Determine the [x, y] coordinate at the center of the cell enclosing the given text.  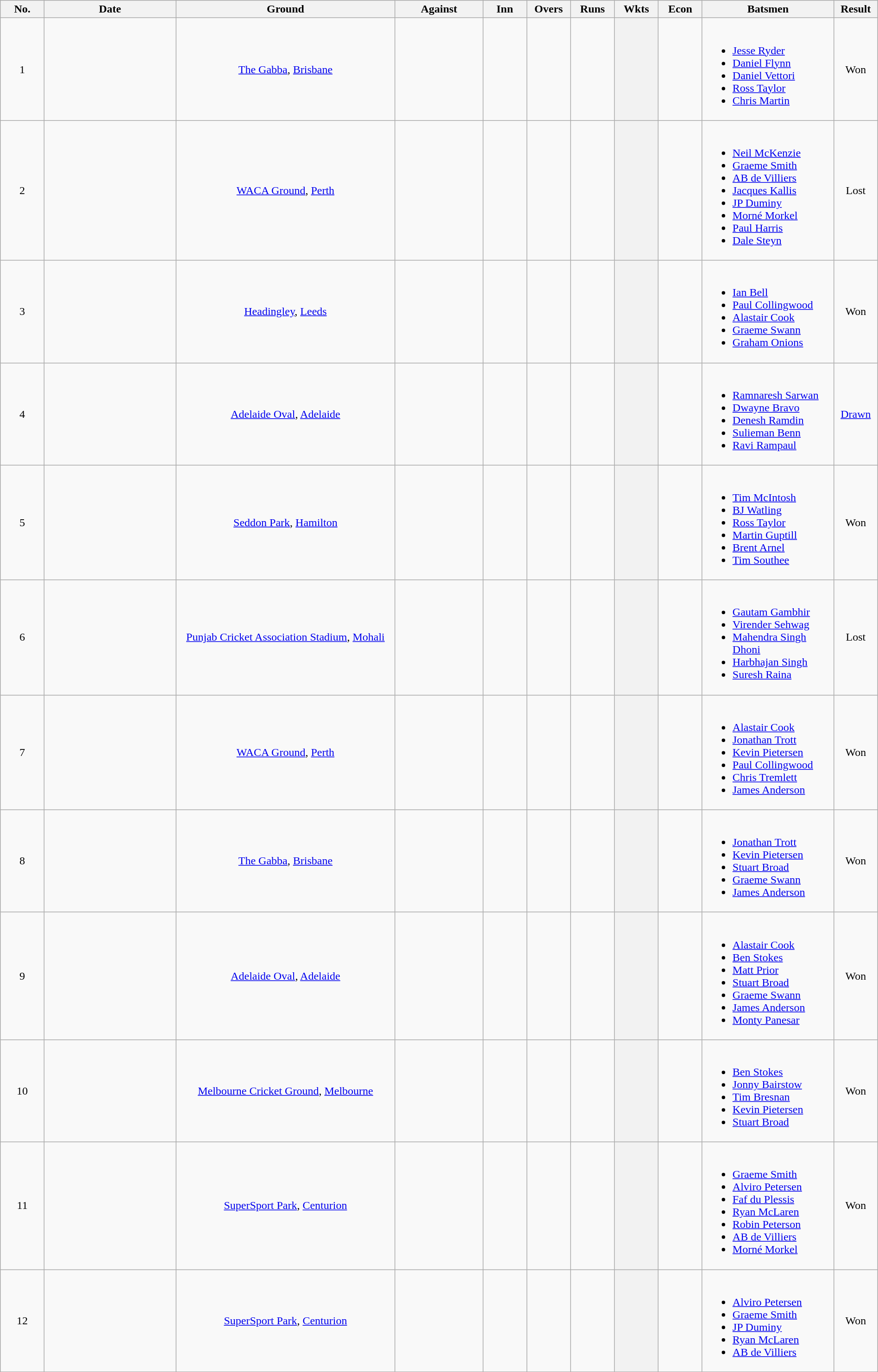
Runs [593, 9]
Melbourne Cricket Ground, Melbourne [286, 1090]
No. [22, 9]
Neil McKenzieGraeme SmithAB de VilliersJacques KallisJP DuminyMorné MorkelPaul HarrisDale Steyn [768, 190]
Headingley, Leeds [286, 311]
10 [22, 1090]
Ian BellPaul CollingwoodAlastair CookGraeme SwannGraham Onions [768, 311]
Result [856, 9]
11 [22, 1205]
8 [22, 861]
6 [22, 637]
Econ [681, 9]
2 [22, 190]
Ben StokesJonny BairstowTim BresnanKevin PietersenStuart Broad [768, 1090]
4 [22, 414]
Alviro PetersenGraeme SmithJP DuminyRyan McLarenAB de Villiers [768, 1320]
Ramnaresh SarwanDwayne BravoDenesh RamdinSulieman BennRavi Rampaul [768, 414]
Batsmen [768, 9]
Tim McIntoshBJ WatlingRoss TaylorMartin GuptillBrent ArnelTim Southee [768, 522]
Seddon Park, Hamilton [286, 522]
Drawn [856, 414]
5 [22, 522]
Alastair CookJonathan TrottKevin PietersenPaul CollingwoodChris TremlettJames Anderson [768, 752]
Wkts [636, 9]
Ground [286, 9]
Inn [505, 9]
Jesse RyderDaniel FlynnDaniel VettoriRoss TaylorChris Martin [768, 69]
12 [22, 1320]
Jonathan TrottKevin PietersenStuart BroadGraeme SwannJames Anderson [768, 861]
Date [110, 9]
Alastair CookBen StokesMatt PriorStuart BroadGraeme SwannJames AndersonMonty Panesar [768, 976]
3 [22, 311]
7 [22, 752]
Graeme SmithAlviro PetersenFaf du PlessisRyan McLarenRobin PetersonAB de VilliersMorné Morkel [768, 1205]
1 [22, 69]
Against [439, 9]
9 [22, 976]
Gautam GambhirVirender SehwagMahendra Singh DhoniHarbhajan SinghSuresh Raina [768, 637]
Overs [548, 9]
Punjab Cricket Association Stadium, Mohali [286, 637]
